Return (x, y) of the center of cell containing provided text 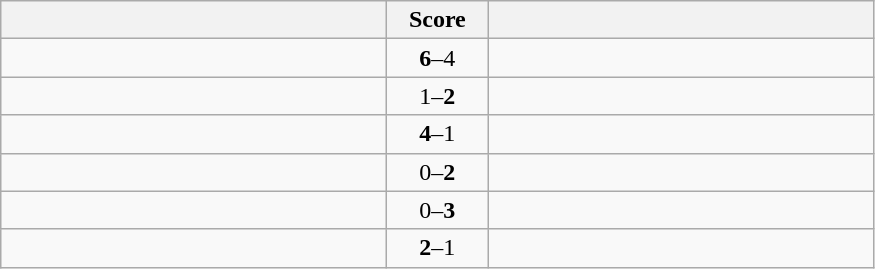
4–1 (438, 134)
6–4 (438, 58)
Score (438, 20)
0–2 (438, 172)
1–2 (438, 96)
2–1 (438, 248)
0–3 (438, 210)
